From the cell containing the given text, extract its center point as [x, y] coordinate. 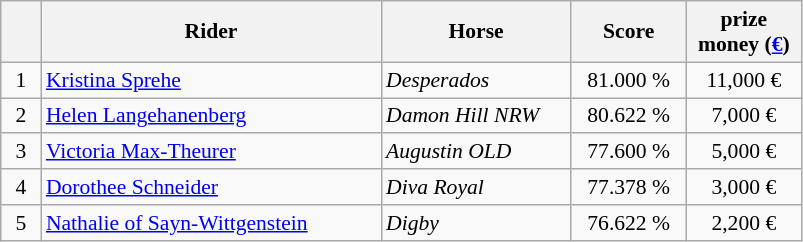
Digby [476, 223]
prizemoney (€) [744, 32]
77.378 % [628, 187]
Horse [476, 32]
80.622 % [628, 116]
4 [21, 187]
2,200 € [744, 223]
Damon Hill NRW [476, 116]
76.622 % [628, 223]
Kristina Sprehe [211, 80]
2 [21, 116]
3 [21, 152]
Dorothee Schneider [211, 187]
5,000 € [744, 152]
Rider [211, 32]
Victoria Max-Theurer [211, 152]
Nathalie of Sayn-Wittgenstein [211, 223]
81.000 % [628, 80]
Score [628, 32]
1 [21, 80]
5 [21, 223]
77.600 % [628, 152]
Helen Langehanenberg [211, 116]
3,000 € [744, 187]
Diva Royal [476, 187]
7,000 € [744, 116]
Augustin OLD [476, 152]
Desperados [476, 80]
11,000 € [744, 80]
